Determine the (x, y) coordinate at the center of the cell enclosing the given text.  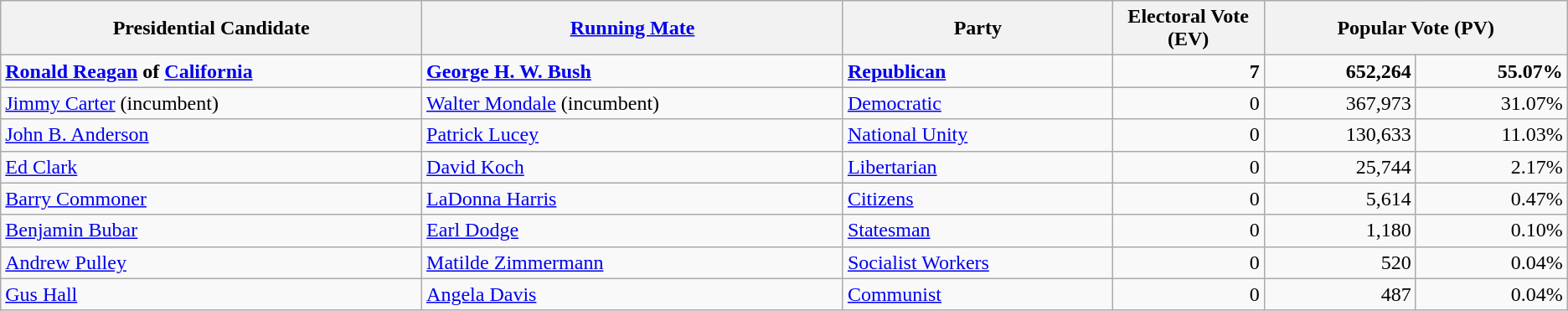
Walter Mondale (incumbent) (633, 103)
Gus Hall (211, 294)
5,614 (1340, 199)
2.17% (1491, 167)
National Unity (977, 135)
Presidential Candidate (211, 29)
0.10% (1491, 231)
Ronald Reagan of California (211, 71)
LaDonna Harris (633, 199)
Libertarian (977, 167)
367,973 (1340, 103)
Ed Clark (211, 167)
Republican (977, 71)
25,744 (1340, 167)
David Koch (633, 167)
31.07% (1491, 103)
Barry Commoner (211, 199)
55.07% (1491, 71)
Socialist Workers (977, 262)
130,633 (1340, 135)
Citizens (977, 199)
Matilde Zimmermann (633, 262)
George H. W. Bush (633, 71)
Benjamin Bubar (211, 231)
Party (977, 29)
Running Mate (633, 29)
7 (1188, 71)
Jimmy Carter (incumbent) (211, 103)
Patrick Lucey (633, 135)
Democratic (977, 103)
652,264 (1340, 71)
Angela Davis (633, 294)
1,180 (1340, 231)
Popular Vote (PV) (1416, 29)
Electoral Vote (EV) (1188, 29)
Earl Dodge (633, 231)
Andrew Pulley (211, 262)
Communist (977, 294)
Statesman (977, 231)
0.47% (1491, 199)
487 (1340, 294)
11.03% (1491, 135)
John B. Anderson (211, 135)
520 (1340, 262)
